Output the (x, y) coordinate of the center of the cell containing the given text.  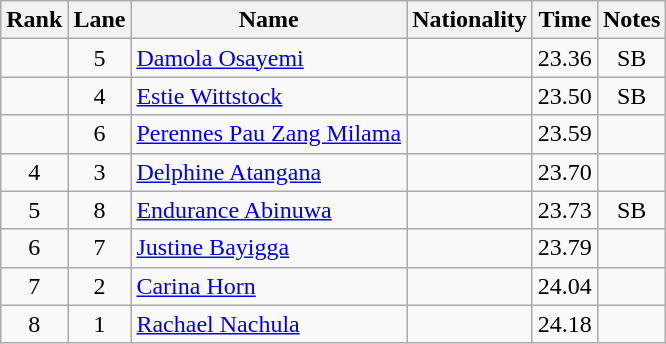
23.70 (564, 172)
Justine Bayigga (269, 248)
24.18 (564, 324)
Nationality (470, 20)
24.04 (564, 286)
Time (564, 20)
23.59 (564, 134)
Carina Horn (269, 286)
23.73 (564, 210)
3 (100, 172)
Rank (34, 20)
Notes (631, 20)
23.36 (564, 58)
1 (100, 324)
Rachael Nachula (269, 324)
23.50 (564, 96)
Endurance Abinuwa (269, 210)
Lane (100, 20)
Perennes Pau Zang Milama (269, 134)
2 (100, 286)
23.79 (564, 248)
Estie Wittstock (269, 96)
Damola Osayemi (269, 58)
Name (269, 20)
Delphine Atangana (269, 172)
